Return the (X, Y) coordinate for the center point of the cell that contains the specified text.  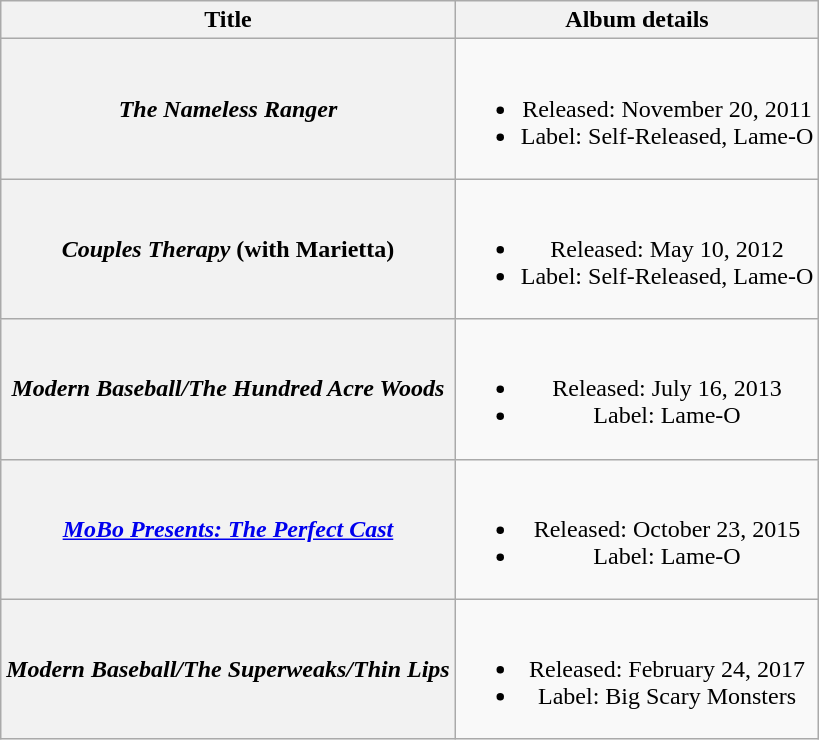
MoBo Presents: The Perfect Cast (228, 529)
The Nameless Ranger (228, 109)
Released: November 20, 2011Label: Self-Released, Lame-O (637, 109)
Released: February 24, 2017Label: Big Scary Monsters (637, 669)
Released: July 16, 2013Label: Lame-O (637, 389)
Album details (637, 20)
Title (228, 20)
Couples Therapy (with Marietta) (228, 249)
Released: May 10, 2012Label: Self-Released, Lame-O (637, 249)
Modern Baseball/The Hundred Acre Woods (228, 389)
Released: October 23, 2015Label: Lame-O (637, 529)
Modern Baseball/The Superweaks/Thin Lips (228, 669)
